Scan for the cell matching the given text and deliver its (x, y) coordinate at center. 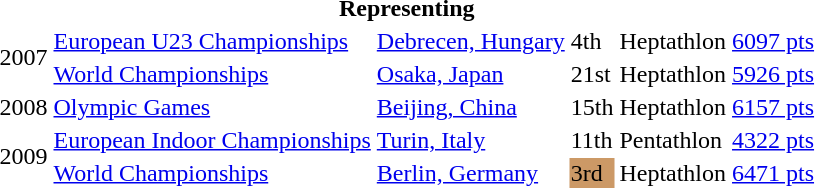
4th (592, 41)
Berlin, Germany (470, 173)
Osaka, Japan (470, 74)
European Indoor Championships (212, 140)
Beijing, China (470, 107)
15th (592, 107)
Debrecen, Hungary (470, 41)
11th (592, 140)
European U23 Championships (212, 41)
3rd (592, 173)
Turin, Italy (470, 140)
Olympic Games (212, 107)
Pentathlon (673, 140)
21st (592, 74)
